Pinpoint the cell where the given text exists, returning its (x, y) midpoint coordinate. 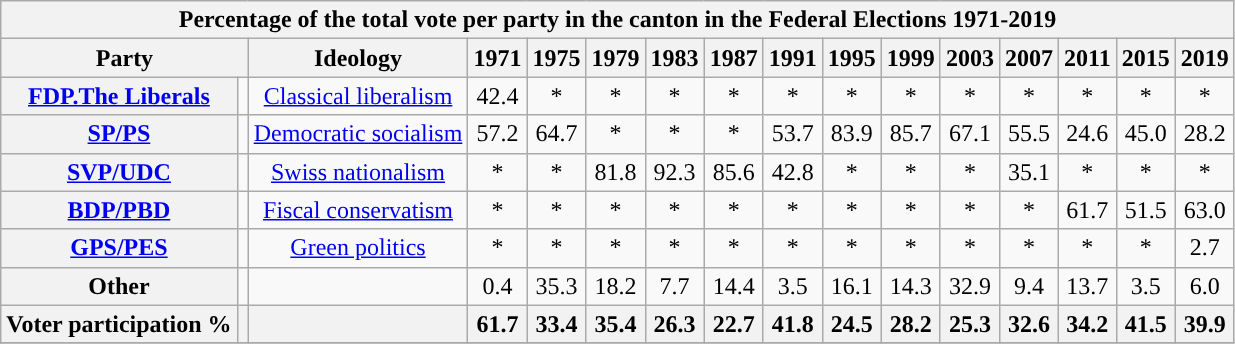
92.3 (674, 172)
34.2 (1087, 324)
2019 (1204, 58)
SVP/UDC (119, 172)
Swiss nationalism (358, 172)
Voter participation % (119, 324)
24.5 (852, 324)
Classical liberalism (358, 96)
67.1 (970, 134)
9.4 (1028, 286)
GPS/PES (119, 248)
2007 (1028, 58)
57.2 (498, 134)
2015 (1146, 58)
22.7 (734, 324)
39.9 (1204, 324)
32.6 (1028, 324)
13.7 (1087, 286)
26.3 (674, 324)
16.1 (852, 286)
85.6 (734, 172)
55.5 (1028, 134)
FDP.The Liberals (119, 96)
45.0 (1146, 134)
Party (124, 58)
85.7 (910, 134)
Democratic socialism (358, 134)
35.3 (556, 286)
7.7 (674, 286)
1979 (616, 58)
0.4 (498, 286)
1995 (852, 58)
35.1 (1028, 172)
Other (119, 286)
Percentage of the total vote per party in the canton in the Federal Elections 1971-2019 (618, 20)
83.9 (852, 134)
14.4 (734, 286)
1991 (792, 58)
1999 (910, 58)
18.2 (616, 286)
BDP/PBD (119, 210)
6.0 (1204, 286)
1971 (498, 58)
32.9 (970, 286)
Fiscal conservatism (358, 210)
1975 (556, 58)
2011 (1087, 58)
1983 (674, 58)
Ideology (358, 58)
2003 (970, 58)
81.8 (616, 172)
SP/PS (119, 134)
2.7 (1204, 248)
64.7 (556, 134)
41.5 (1146, 324)
14.3 (910, 286)
63.0 (1204, 210)
35.4 (616, 324)
42.8 (792, 172)
24.6 (1087, 134)
41.8 (792, 324)
33.4 (556, 324)
25.3 (970, 324)
53.7 (792, 134)
42.4 (498, 96)
51.5 (1146, 210)
Green politics (358, 248)
1987 (734, 58)
